Locate the cell with the specified text and output its [x, y] center coordinate. 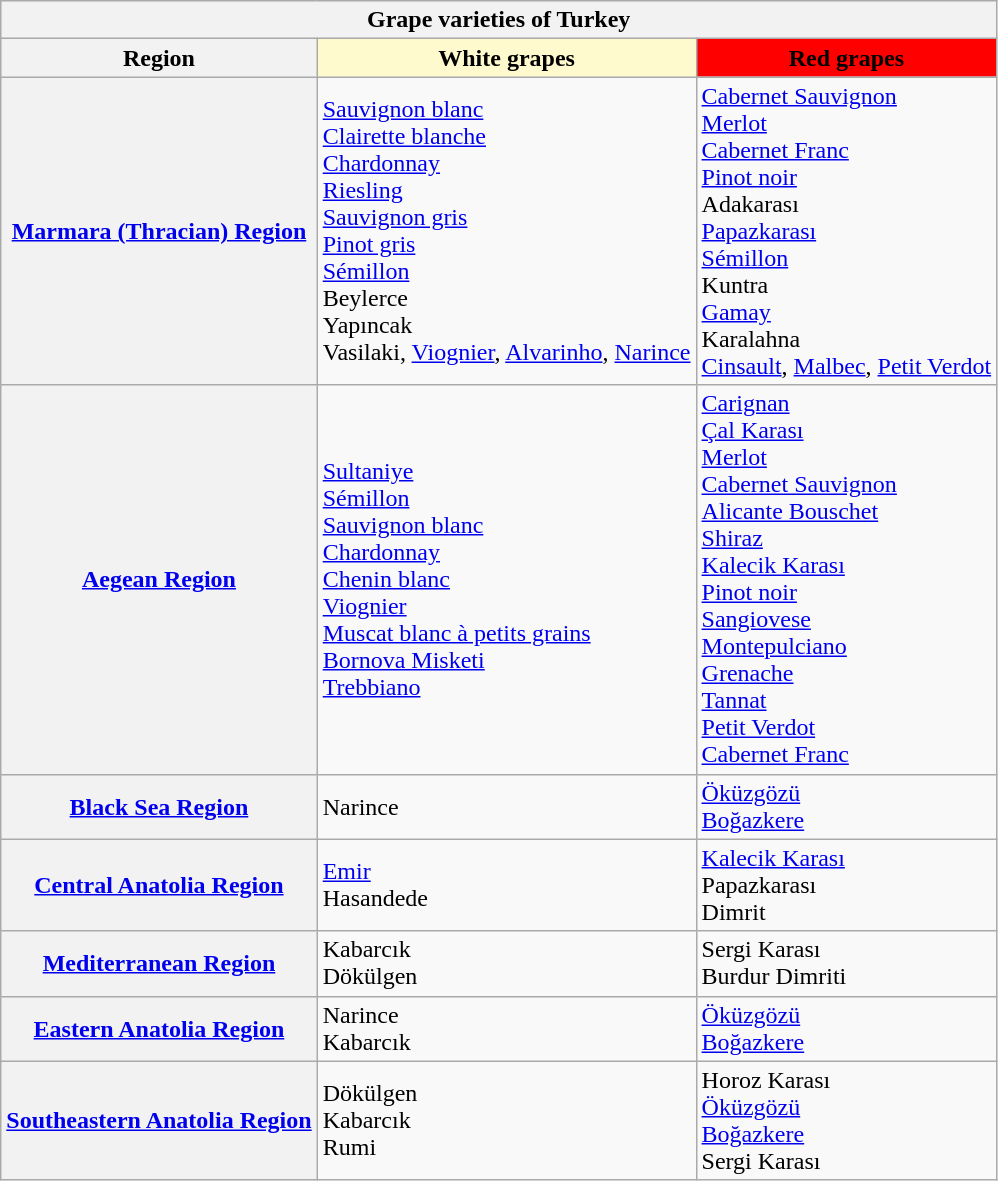
Mediterranean Region [159, 964]
Southeastern Anatolia Region [159, 1120]
Eastern Anatolia Region [159, 1028]
Grape varieties of Turkey [499, 20]
Sultaniye Sémillon Sauvignon blanc Chardonnay Chenin blancViognierMuscat blanc à petits grainsBornova MisketiTrebbiano [506, 580]
Horoz Karası Öküzgözü Boğazkere Sergi Karası [846, 1120]
Sauvignon blanc Clairette blanche Chardonnay Riesling Sauvignon gris Pinot gris Sémillon Beylerce Yapıncak Vasilaki, Viognier, Alvarinho, Narince [506, 231]
Kabarcık Dökülgen [506, 964]
Cabernet Sauvignon Merlot Cabernet Franc Pinot noir Adakarası Papazkarası Sémillon Kuntra Gamay Karalahna Cinsault, Malbec, Petit Verdot [846, 231]
Narince Kabarcık [506, 1028]
Region [159, 58]
Marmara (Thracian) Region [159, 231]
Emir Hasandede [506, 885]
Red grapes [846, 58]
Black Sea Region [159, 806]
Sergi Karası Burdur Dimriti [846, 964]
Dökülgen Kabarcık Rumi [506, 1120]
White grapes [506, 58]
Narince [506, 806]
Central Anatolia Region [159, 885]
Aegean Region [159, 580]
Kalecik Karası Papazkarası Dimrit [846, 885]
